Scan for the cell matching the given text and deliver its [X, Y] coordinate at center. 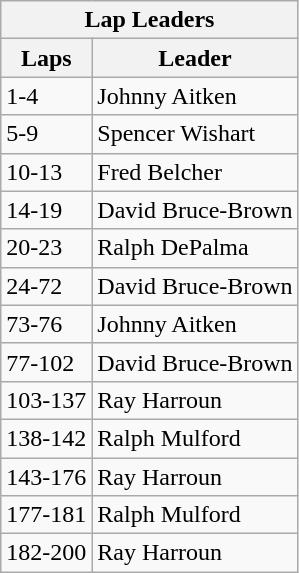
10-13 [46, 172]
Spencer Wishart [195, 134]
Fred Belcher [195, 172]
143-176 [46, 477]
5-9 [46, 134]
182-200 [46, 553]
20-23 [46, 248]
Lap Leaders [150, 20]
138-142 [46, 438]
73-76 [46, 324]
24-72 [46, 286]
77-102 [46, 362]
14-19 [46, 210]
Laps [46, 58]
Ralph DePalma [195, 248]
1-4 [46, 96]
103-137 [46, 400]
177-181 [46, 515]
Leader [195, 58]
